Determine the [x, y] coordinate at the center of the cell enclosing the given text.  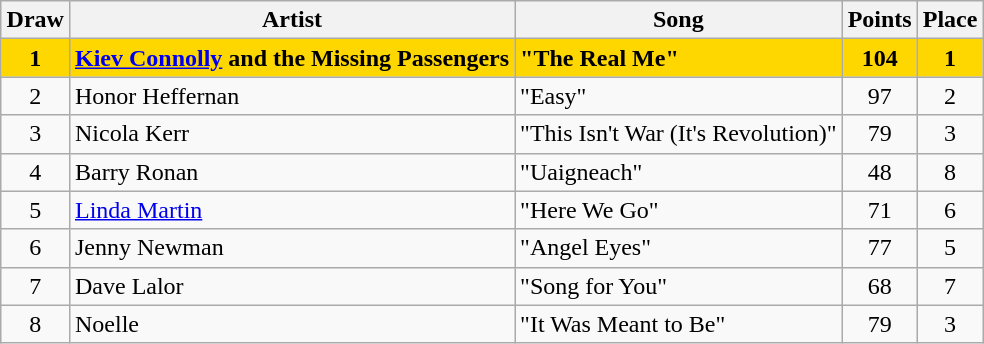
97 [880, 96]
Honor Heffernan [292, 96]
Artist [292, 20]
Draw [35, 20]
Dave Lalor [292, 286]
68 [880, 286]
"It Was Meant to Be" [679, 324]
104 [880, 58]
Barry Ronan [292, 172]
Place [950, 20]
Noelle [292, 324]
Nicola Kerr [292, 134]
77 [880, 248]
"Song for You" [679, 286]
"This Isn't War (It's Revolution)" [679, 134]
"Uaigneach" [679, 172]
4 [35, 172]
Kiev Connolly and the Missing Passengers [292, 58]
Jenny Newman [292, 248]
48 [880, 172]
Song [679, 20]
"Easy" [679, 96]
Points [880, 20]
71 [880, 210]
Linda Martin [292, 210]
"Angel Eyes" [679, 248]
"The Real Me" [679, 58]
"Here We Go" [679, 210]
